Search for the cell housing the specified text and yield its (X, Y) center coordinate. 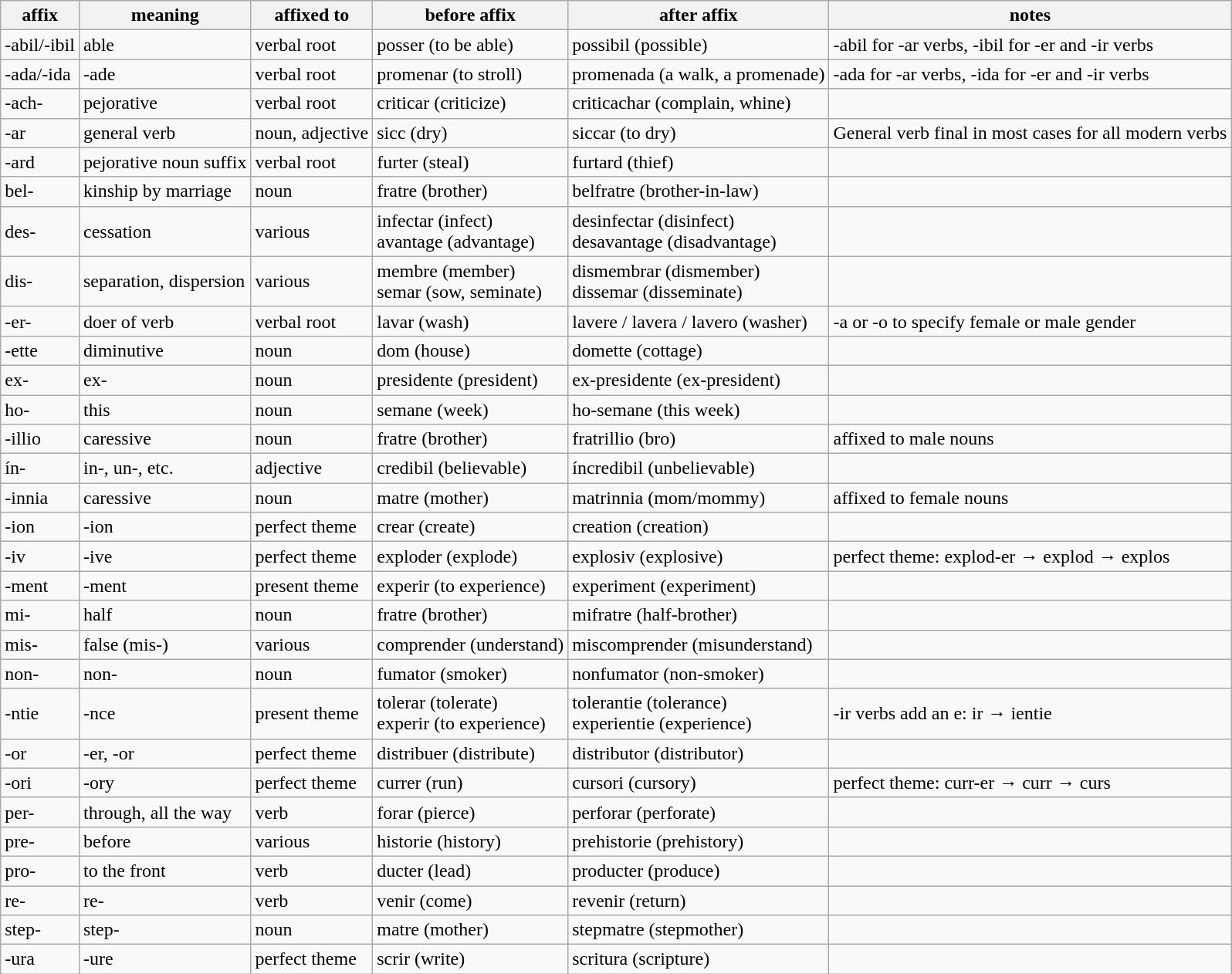
promenar (to stroll) (471, 74)
furtard (thief) (699, 162)
cursori (cursory) (699, 783)
desinfectar (disinfect)desavantage (disadvantage) (699, 232)
tolerantie (tolerance)experientie (experience) (699, 713)
infectar (infect)avantage (advantage) (471, 232)
General verb final in most cases for all modern verbs (1030, 133)
-ori (40, 783)
semane (week) (471, 410)
domette (cottage) (699, 350)
tolerar (tolerate)experir (to experience) (471, 713)
perfect theme: curr-er → curr → curs (1030, 783)
-iv (40, 556)
separation, dispersion (165, 281)
pejorative noun suffix (165, 162)
perfect theme: explod-er → explod → explos (1030, 556)
-ar (40, 133)
producter (produce) (699, 871)
stepmatre (stepmother) (699, 930)
perforar (perforate) (699, 812)
possibil (possible) (699, 45)
affixed to male nouns (1030, 439)
-ette (40, 350)
false (mis-) (165, 644)
belfratre (brother-in-law) (699, 191)
prehistorie (prehistory) (699, 841)
creation (creation) (699, 527)
to the front (165, 871)
nonfumator (non-smoker) (699, 674)
lavar (wash) (471, 321)
íncredibil (unbelievable) (699, 468)
-ada/-ida (40, 74)
currer (run) (471, 783)
siccar (to dry) (699, 133)
presidente (president) (471, 380)
mis- (40, 644)
ho- (40, 410)
matrinnia (mom/mommy) (699, 498)
through, all the way (165, 812)
pejorative (165, 103)
-ura (40, 959)
dismembrar (dismember)dissemar (disseminate) (699, 281)
experir (to experience) (471, 586)
fratrillio (bro) (699, 439)
comprender (understand) (471, 644)
experiment (experiment) (699, 586)
-abil for -ar verbs, -ibil for -er and -ir verbs (1030, 45)
membre (member)semar (sow, seminate) (471, 281)
affixed to (312, 15)
-ory (165, 783)
half (165, 615)
explosiv (explosive) (699, 556)
dom (house) (471, 350)
-ure (165, 959)
dis- (40, 281)
-illio (40, 439)
in-, un-, etc. (165, 468)
ho-semane (this week) (699, 410)
notes (1030, 15)
criticar (criticize) (471, 103)
-a or -o to specify female or male gender (1030, 321)
revenir (return) (699, 901)
mi- (40, 615)
ex-presidente (ex-president) (699, 380)
able (165, 45)
mifratre (half-brother) (699, 615)
des- (40, 232)
-ach- (40, 103)
-nce (165, 713)
promenada (a walk, a promenade) (699, 74)
doer of verb (165, 321)
general verb (165, 133)
scritura (scripture) (699, 959)
criticachar (complain, whine) (699, 103)
venir (come) (471, 901)
-ir verbs add an e: ir → ientie (1030, 713)
-er, -or (165, 753)
credibil (believable) (471, 468)
-abil/-ibil (40, 45)
exploder (explode) (471, 556)
kinship by marriage (165, 191)
-ade (165, 74)
historie (history) (471, 841)
this (165, 410)
before (165, 841)
-innia (40, 498)
sicc (dry) (471, 133)
-or (40, 753)
before affix (471, 15)
ín- (40, 468)
-ive (165, 556)
meaning (165, 15)
-er- (40, 321)
forar (pierce) (471, 812)
scrir (write) (471, 959)
-ada for -ar verbs, -ida for -er and -ir verbs (1030, 74)
distribuer (distribute) (471, 753)
per- (40, 812)
pro- (40, 871)
after affix (699, 15)
crear (create) (471, 527)
-ard (40, 162)
-ntie (40, 713)
affixed to female nouns (1030, 498)
cessation (165, 232)
diminutive (165, 350)
pre- (40, 841)
ducter (lead) (471, 871)
noun, adjective (312, 133)
affix (40, 15)
fumator (smoker) (471, 674)
miscomprender (misunderstand) (699, 644)
lavere / lavera / lavero (washer) (699, 321)
posser (to be able) (471, 45)
distributor (distributor) (699, 753)
furter (steal) (471, 162)
bel- (40, 191)
adjective (312, 468)
